Output the [X, Y] coordinate of the center of the cell containing the given text.  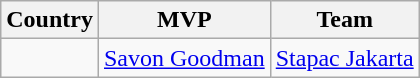
Country [50, 20]
Savon Goodman [184, 58]
Stapac Jakarta [344, 58]
Team [344, 20]
MVP [184, 20]
